Pinpoint the cell where the given text exists, returning its (X, Y) midpoint coordinate. 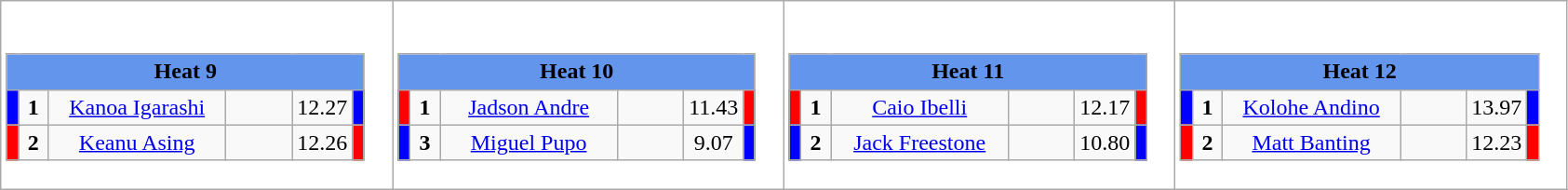
Heat 11 1 Caio Ibelli 12.17 2 Jack Freestone 10.80 (979, 95)
Heat 9 1 Kanoa Igarashi 12.27 2 Keanu Asing 12.26 (197, 95)
Jadson Andre (529, 107)
12.27 (322, 107)
Kanoa Igarashi (138, 107)
Heat 10 1 Jadson Andre 11.43 3 Miguel Pupo 9.07 (588, 95)
13.97 (1496, 107)
Matt Banting (1312, 142)
Caio Ibelli (919, 107)
Heat 10 (577, 72)
11.43 (714, 107)
Jack Freestone (919, 142)
9.07 (714, 142)
Miguel Pupo (529, 142)
Heat 11 (968, 72)
12.23 (1496, 142)
Heat 9 (185, 72)
3 (425, 142)
10.80 (1106, 142)
12.17 (1106, 107)
Heat 12 (1360, 72)
Kolohe Andino (1312, 107)
Keanu Asing (138, 142)
Heat 12 1 Kolohe Andino 13.97 2 Matt Banting 12.23 (1372, 95)
12.26 (322, 142)
